Pinpoint the cell where the given text exists, returning its [X, Y] midpoint coordinate. 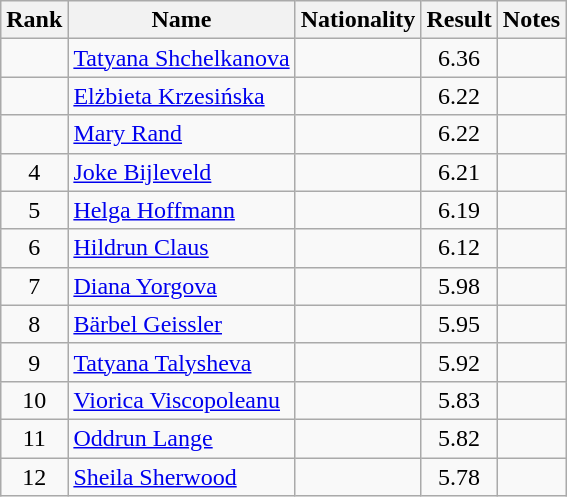
5.95 [459, 324]
Rank [34, 20]
Bärbel Geissler [182, 324]
Helga Hoffmann [182, 210]
12 [34, 477]
Oddrun Lange [182, 438]
6.21 [459, 172]
4 [34, 172]
5 [34, 210]
Notes [531, 20]
Mary Rand [182, 134]
11 [34, 438]
Joke Bijleveld [182, 172]
Result [459, 20]
Hildrun Claus [182, 248]
6.36 [459, 58]
6.19 [459, 210]
9 [34, 362]
5.98 [459, 286]
Tatyana Shchelkanova [182, 58]
5.78 [459, 477]
Nationality [358, 20]
10 [34, 400]
6.12 [459, 248]
5.92 [459, 362]
5.82 [459, 438]
5.83 [459, 400]
7 [34, 286]
Name [182, 20]
Diana Yorgova [182, 286]
6 [34, 248]
Viorica Viscopoleanu [182, 400]
Elżbieta Krzesińska [182, 96]
8 [34, 324]
Sheila Sherwood [182, 477]
Tatyana Talysheva [182, 362]
